Determine the (x, y) coordinate at the center of the cell enclosing the given text.  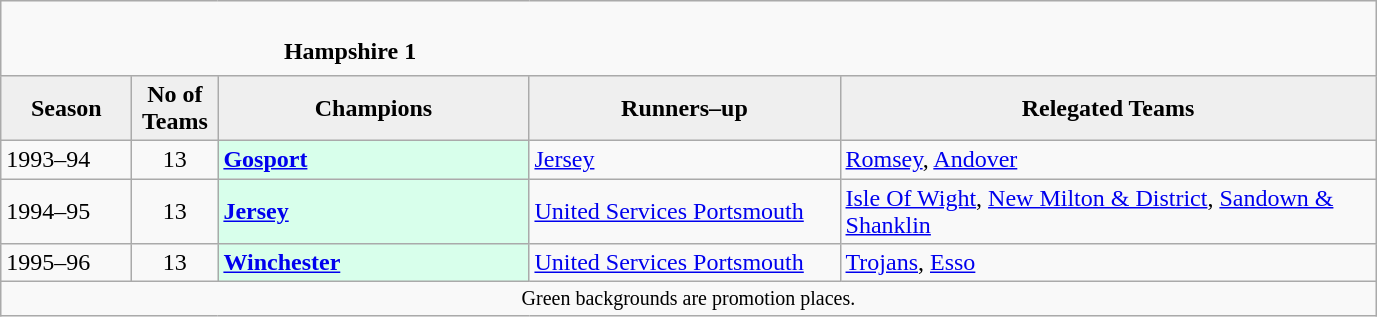
Champions (374, 108)
Gosport (374, 159)
Season (66, 108)
Runners–up (684, 108)
1993–94 (66, 159)
Relegated Teams (1108, 108)
Isle Of Wight, New Milton & District, Sandown & Shanklin (1108, 210)
Trojans, Esso (1108, 263)
Green backgrounds are promotion places. (688, 298)
1994–95 (66, 210)
1995–96 (66, 263)
Winchester (374, 263)
Romsey, Andover (1108, 159)
No of Teams (175, 108)
